Determine the [X, Y] coordinate at the center of the cell enclosing the given text.  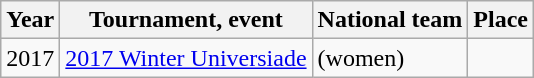
Tournament, event [186, 20]
(women) [390, 58]
2017 Winter Universiade [186, 58]
2017 [30, 58]
Place [501, 20]
Year [30, 20]
National team [390, 20]
